Search for the cell housing the specified text and yield its [X, Y] center coordinate. 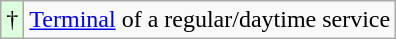
† [12, 20]
Terminal of a regular/daytime service [210, 20]
